Find where the given text appears and provide that cell's center as [x, y] coordinate. 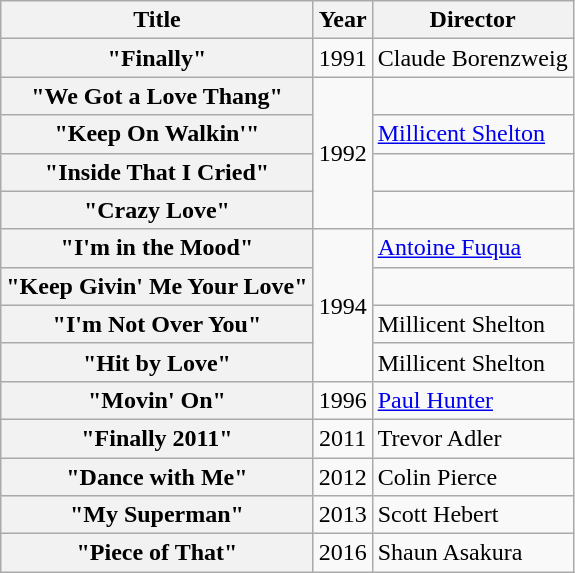
1996 [342, 400]
1994 [342, 305]
"Finally 2011" [157, 438]
Shaun Asakura [472, 553]
"Crazy Love" [157, 210]
Trevor Adler [472, 438]
Claude Borenzweig [472, 58]
2011 [342, 438]
Title [157, 20]
2013 [342, 515]
Year [342, 20]
Colin Pierce [472, 477]
1991 [342, 58]
Paul Hunter [472, 400]
"Finally" [157, 58]
"My Superman" [157, 515]
"Piece of That" [157, 553]
Director [472, 20]
"I'm in the Mood" [157, 248]
"Movin' On" [157, 400]
Scott Hebert [472, 515]
"Inside That I Cried" [157, 172]
"Keep Givin' Me Your Love" [157, 286]
"We Got a Love Thang" [157, 96]
Antoine Fuqua [472, 248]
"Keep On Walkin'" [157, 134]
"I'm Not Over You" [157, 324]
1992 [342, 153]
"Hit by Love" [157, 362]
2012 [342, 477]
2016 [342, 553]
"Dance with Me" [157, 477]
